Provide the (x, y) coordinate of the cell's center where the given text is located.  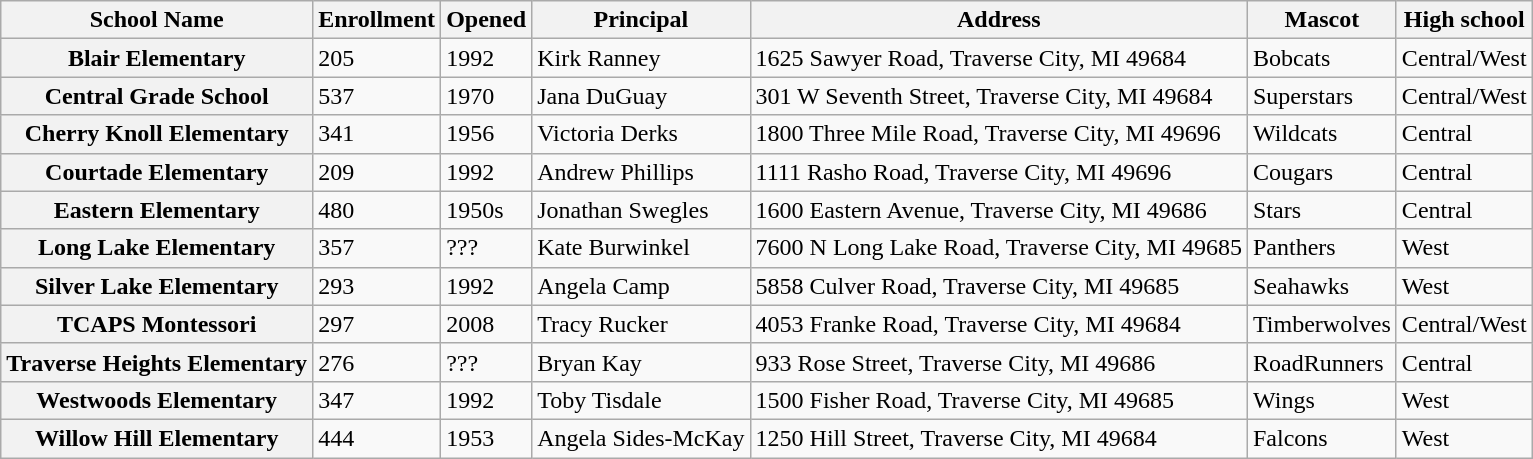
1970 (486, 96)
Enrollment (377, 20)
RoadRunners (1322, 362)
Willow Hill Elementary (157, 438)
Traverse Heights Elementary (157, 362)
1500 Fisher Road, Traverse City, MI 49685 (998, 400)
Opened (486, 20)
Wildcats (1322, 134)
1800 Three Mile Road, Traverse City, MI 49696 (998, 134)
301 W Seventh Street, Traverse City, MI 49684 (998, 96)
341 (377, 134)
Bryan Kay (641, 362)
Bobcats (1322, 58)
TCAPS Montessori (157, 324)
Falcons (1322, 438)
293 (377, 286)
537 (377, 96)
Jonathan Swegles (641, 210)
Tracy Rucker (641, 324)
1950s (486, 210)
Eastern Elementary (157, 210)
Victoria Derks (641, 134)
480 (377, 210)
5858 Culver Road, Traverse City, MI 49685 (998, 286)
Angela Sides-McKay (641, 438)
Blair Elementary (157, 58)
2008 (486, 324)
1625 Sawyer Road, Traverse City, MI 49684 (998, 58)
1111 Rasho Road, Traverse City, MI 49696 (998, 172)
Cougars (1322, 172)
Address (998, 20)
Jana DuGuay (641, 96)
1956 (486, 134)
Westwoods Elementary (157, 400)
Superstars (1322, 96)
Stars (1322, 210)
Mascot (1322, 20)
209 (377, 172)
7600 N Long Lake Road, Traverse City, MI 49685 (998, 248)
Kirk Ranney (641, 58)
Cherry Knoll Elementary (157, 134)
4053 Franke Road, Traverse City, MI 49684 (998, 324)
School Name (157, 20)
347 (377, 400)
Silver Lake Elementary (157, 286)
1953 (486, 438)
205 (377, 58)
1250 Hill Street, Traverse City, MI 49684 (998, 438)
Principal (641, 20)
Seahawks (1322, 286)
Central Grade School (157, 96)
1600 Eastern Avenue, Traverse City, MI 49686 (998, 210)
High school (1464, 20)
Kate Burwinkel (641, 248)
Timberwolves (1322, 324)
Wings (1322, 400)
933 Rose Street, Traverse City, MI 49686 (998, 362)
Toby Tisdale (641, 400)
357 (377, 248)
297 (377, 324)
Panthers (1322, 248)
Long Lake Elementary (157, 248)
276 (377, 362)
444 (377, 438)
Andrew Phillips (641, 172)
Angela Camp (641, 286)
Courtade Elementary (157, 172)
